Capture the cell that displays the provided text and extract its [X, Y] central coordinate. 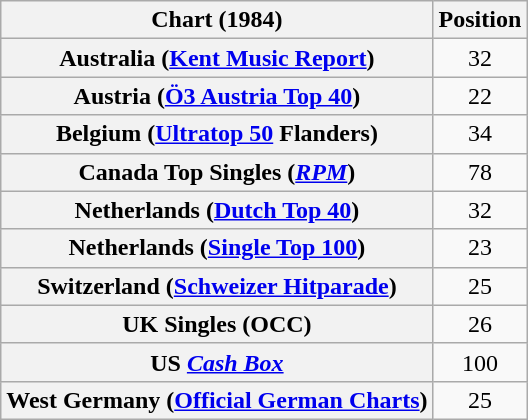
Chart (1984) [217, 20]
23 [480, 248]
West Germany (Official German Charts) [217, 400]
Canada Top Singles (RPM) [217, 172]
US Cash Box [217, 362]
Switzerland (Schweizer Hitparade) [217, 286]
Netherlands (Dutch Top 40) [217, 210]
Position [480, 20]
Austria (Ö3 Austria Top 40) [217, 96]
Netherlands (Single Top 100) [217, 248]
34 [480, 134]
100 [480, 362]
UK Singles (OCC) [217, 324]
22 [480, 96]
26 [480, 324]
Australia (Kent Music Report) [217, 58]
78 [480, 172]
Belgium (Ultratop 50 Flanders) [217, 134]
